Pinpoint the cell where the given text exists, returning its [x, y] midpoint coordinate. 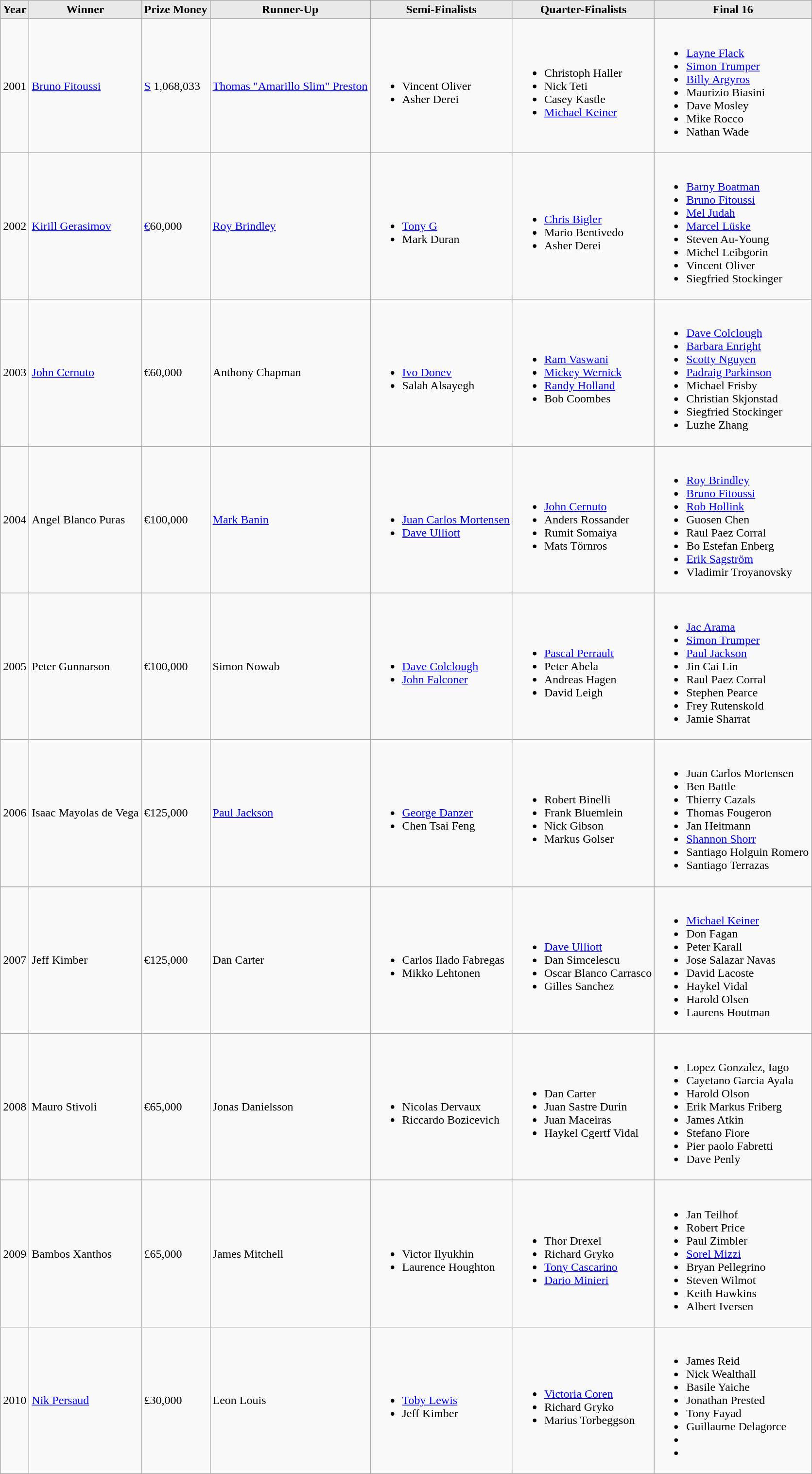
John CernutoAnders RossanderRumit SomaiyaMats Törnros [583, 520]
Mark Banin [290, 520]
James ReidNick WealthallBasile YaicheJonathan PrestedTony FayadGuillaume Delagorce [733, 1400]
Jan TeilhofRobert PricePaul ZimblerSorel MizziBryan PellegrinoSteven WilmotKeith HawkinsAlbert Iversen [733, 1253]
Barny BoatmanBruno FitoussiMel JudahMarcel LüskeSteven Au-YoungMichel LeibgorinVincent OliverSiegfried Stockinger [733, 226]
Roy BrindleyBruno FitoussiRob HollinkGuosen ChenRaul Paez CorralBo Estefan EnbergErik SagströmVladimir Troyanovsky [733, 520]
Runner-Up [290, 10]
Dan CarterJuan Sastre DurinJuan MaceirasHaykel Cgertf Vidal [583, 1107]
Anthony Chapman [290, 373]
Vincent OliverAsher Derei [441, 86]
Roy Brindley [290, 226]
Prize Money [176, 10]
Chris BiglerMario BentivedoAsher Derei [583, 226]
Robert BinelliFrank BluemleinNick GibsonMarkus Golser [583, 813]
2009 [15, 1253]
S 1,068,033 [176, 86]
Dave ColcloughBarbara EnrightScotty NguyenPadraig ParkinsonMichael FrisbyChristian SkjonstadSiegfried StockingerLuzhe Zhang [733, 373]
Isaac Mayolas de Vega [86, 813]
Carlos Ilado FabregasMikko Lehtonen [441, 960]
Simon Nowab [290, 666]
Dave ColcloughJohn Falconer [441, 666]
Lopez Gonzalez, IagoCayetano Garcia AyalaHarold OlsonErik Markus FribergJames AtkinStefano FiorePier paolo FabrettiDave Penly [733, 1107]
Angel Blanco Puras [86, 520]
£30,000 [176, 1400]
Kirill Gerasimov [86, 226]
Winner [86, 10]
Victor IlyukhinLaurence Houghton [441, 1253]
James Mitchell [290, 1253]
2006 [15, 813]
Nicolas DervauxRiccardo Bozicevich [441, 1107]
Bruno Fitoussi [86, 86]
Michael KeinerDon FaganPeter KarallJose Salazar NavasDavid LacosteHaykel VidalHarold OlsenLaurens Houtman [733, 960]
Dave UlliottDan SimcelescuOscar Blanco CarrascoGilles Sanchez [583, 960]
2005 [15, 666]
Pascal PerraultPeter AbelaAndreas HagenDavid Leigh [583, 666]
Juan Carlos MortensenBen BattleThierry CazalsThomas FougeronJan HeitmannShannon ShorrSantiago Holguin RomeroSantiago Terrazas [733, 813]
Jeff Kimber [86, 960]
Tony GMark Duran [441, 226]
Victoria CorenRichard GrykoMarius Torbeggson [583, 1400]
Ivo DonevSalah Alsayegh [441, 373]
2003 [15, 373]
Nik Persaud [86, 1400]
Jac AramaSimon TrumperPaul JacksonJin Cai LinRaul Paez CorralStephen PearceFrey RutenskoldJamie Sharrat [733, 666]
Ram VaswaniMickey WernickRandy HollandBob Coombes [583, 373]
2001 [15, 86]
Bambos Xanthos [86, 1253]
Semi-Finalists [441, 10]
Paul Jackson [290, 813]
Quarter-Finalists [583, 10]
Christoph HallerNick TetiCasey KastleMichael Keiner [583, 86]
John Cernuto [86, 373]
Juan Carlos MortensenDave Ulliott [441, 520]
Dan Carter [290, 960]
Year [15, 10]
£65,000 [176, 1253]
Thor DrexelRichard GrykoTony CascarinoDario Minieri [583, 1253]
Leon Louis [290, 1400]
2008 [15, 1107]
Thomas "Amarillo Slim" Preston [290, 86]
2004 [15, 520]
2007 [15, 960]
2002 [15, 226]
Mauro Stivoli [86, 1107]
Toby LewisJeff Kimber [441, 1400]
€65,000 [176, 1107]
George DanzerChen Tsai Feng [441, 813]
2010 [15, 1400]
Peter Gunnarson [86, 666]
Jonas Danielsson [290, 1107]
Final 16 [733, 10]
Layne FlackSimon TrumperBilly ArgyrosMaurizio BiasiniDave MosleyMike RoccoNathan Wade [733, 86]
